Locate the cell with the specified text and output its (x, y) center coordinate. 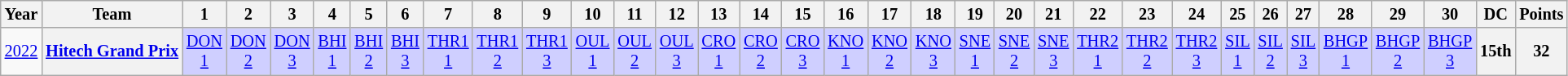
2 (248, 14)
THR11 (448, 51)
Hitech Grand Prix (112, 51)
Team (112, 14)
THR13 (547, 51)
15th (1496, 51)
24 (1197, 14)
THR23 (1197, 51)
BHGP1 (1346, 51)
SNE1 (975, 51)
DON3 (292, 51)
Points (1541, 14)
THR12 (497, 51)
DON2 (248, 51)
29 (1398, 14)
28 (1346, 14)
4 (332, 14)
BHI3 (406, 51)
23 (1147, 14)
Year (21, 14)
5 (368, 14)
BHI1 (332, 51)
OUL2 (635, 51)
KNO1 (845, 51)
30 (1450, 14)
32 (1541, 51)
SNE2 (1014, 51)
BHGP3 (1450, 51)
8 (497, 14)
CRO2 (761, 51)
25 (1237, 14)
16 (845, 14)
OUL1 (593, 51)
DC (1496, 14)
KNO3 (933, 51)
THR21 (1098, 51)
BHGP2 (1398, 51)
15 (803, 14)
THR22 (1147, 51)
26 (1270, 14)
19 (975, 14)
7 (448, 14)
1 (204, 14)
14 (761, 14)
18 (933, 14)
CRO1 (718, 51)
6 (406, 14)
13 (718, 14)
SIL2 (1270, 51)
BHI2 (368, 51)
OUL3 (677, 51)
CRO3 (803, 51)
2022 (21, 51)
17 (889, 14)
9 (547, 14)
22 (1098, 14)
20 (1014, 14)
3 (292, 14)
SIL3 (1303, 51)
21 (1053, 14)
KNO2 (889, 51)
DON1 (204, 51)
SIL1 (1237, 51)
SNE3 (1053, 51)
10 (593, 14)
12 (677, 14)
11 (635, 14)
27 (1303, 14)
